Search for the cell housing the specified text and yield its [X, Y] center coordinate. 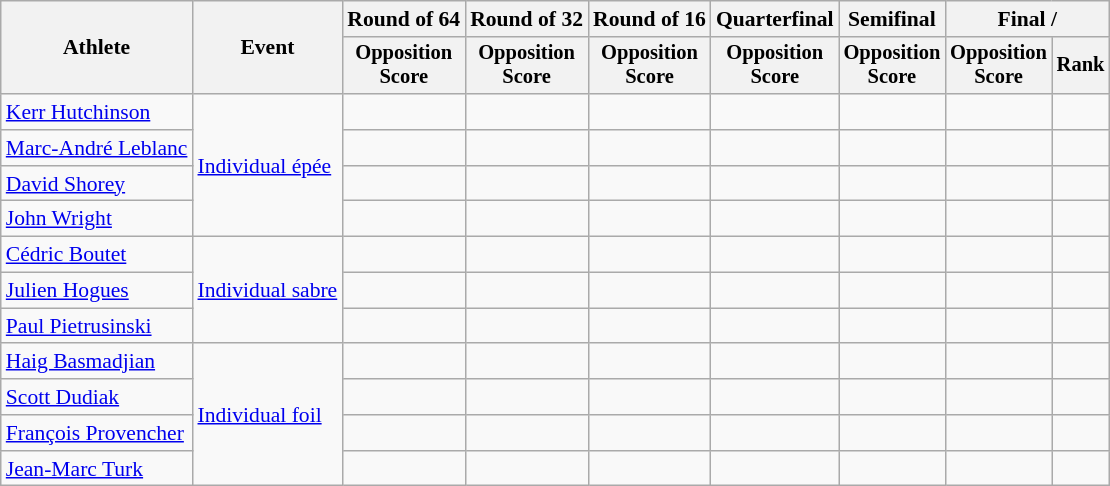
David Shorey [97, 184]
François Provencher [97, 433]
Round of 64 [404, 19]
Cédric Boutet [97, 255]
Individual sabre [267, 290]
Semifinal [892, 19]
Event [267, 48]
Rank [1081, 66]
Athlete [97, 48]
Round of 32 [526, 19]
Individual épée [267, 165]
Individual foil [267, 415]
John Wright [97, 219]
Haig Basmadjian [97, 362]
Marc-André Leblanc [97, 148]
Kerr Hutchinson [97, 112]
Final / [1027, 19]
Scott Dudiak [97, 397]
Julien Hogues [97, 291]
Quarterfinal [775, 19]
Round of 16 [650, 19]
Paul Pietrusinski [97, 326]
